Find where the given text appears and provide that cell's center as [x, y] coordinate. 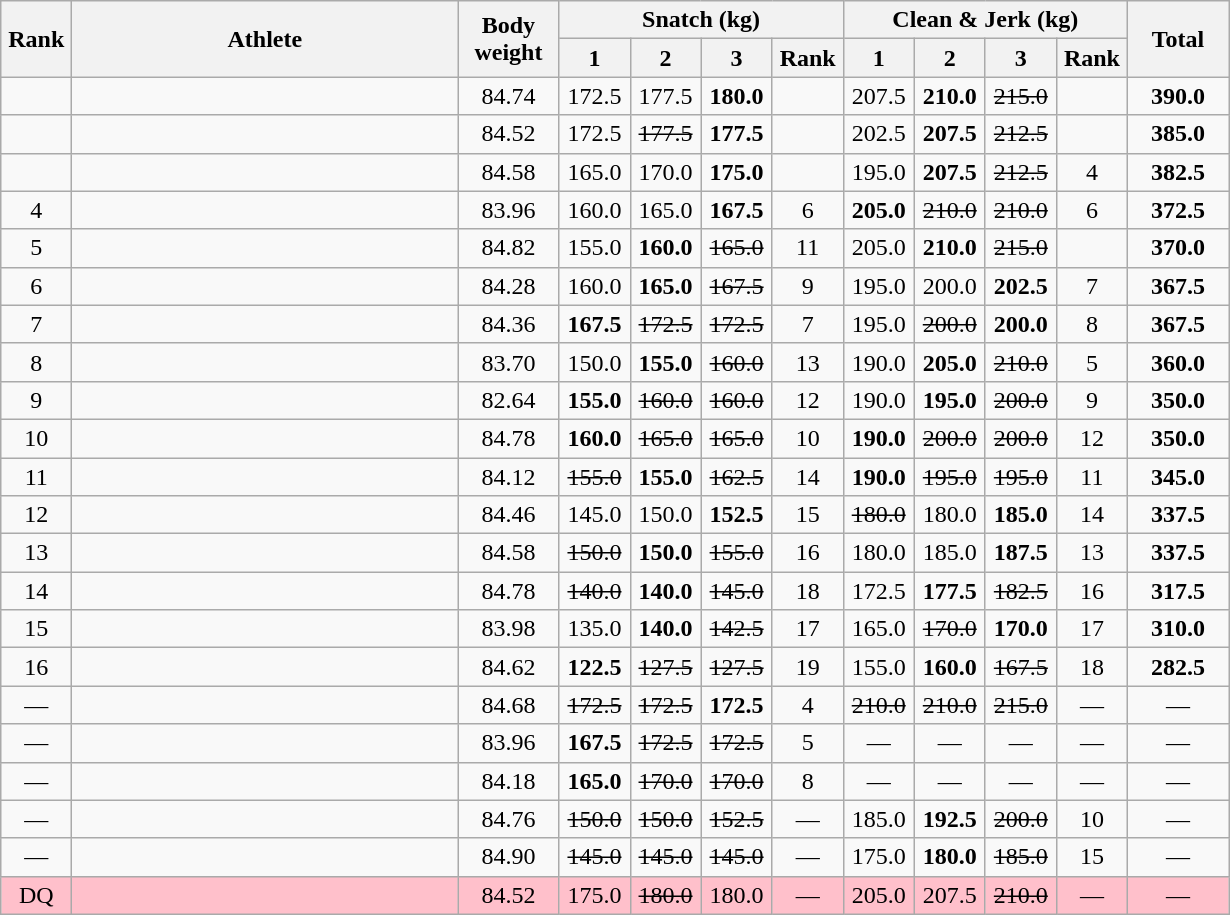
282.5 [1178, 667]
345.0 [1178, 477]
84.90 [508, 857]
Body weight [508, 39]
84.82 [508, 248]
84.28 [508, 286]
DQ [36, 895]
84.74 [508, 96]
187.5 [1020, 553]
142.5 [736, 629]
182.5 [1020, 591]
83.70 [508, 362]
370.0 [1178, 248]
84.12 [508, 477]
Total [1178, 39]
360.0 [1178, 362]
84.36 [508, 324]
84.76 [508, 819]
385.0 [1178, 134]
84.68 [508, 705]
122.5 [594, 667]
Snatch (kg) [701, 20]
82.64 [508, 400]
Clean & Jerk (kg) [985, 20]
84.18 [508, 781]
162.5 [736, 477]
317.5 [1178, 591]
84.46 [508, 515]
390.0 [1178, 96]
19 [808, 667]
372.5 [1178, 210]
192.5 [950, 819]
83.98 [508, 629]
84.62 [508, 667]
382.5 [1178, 172]
Athlete [265, 39]
135.0 [594, 629]
310.0 [1178, 629]
